For the text-containing cell, return its midpoint in (X, Y) coordinate format. 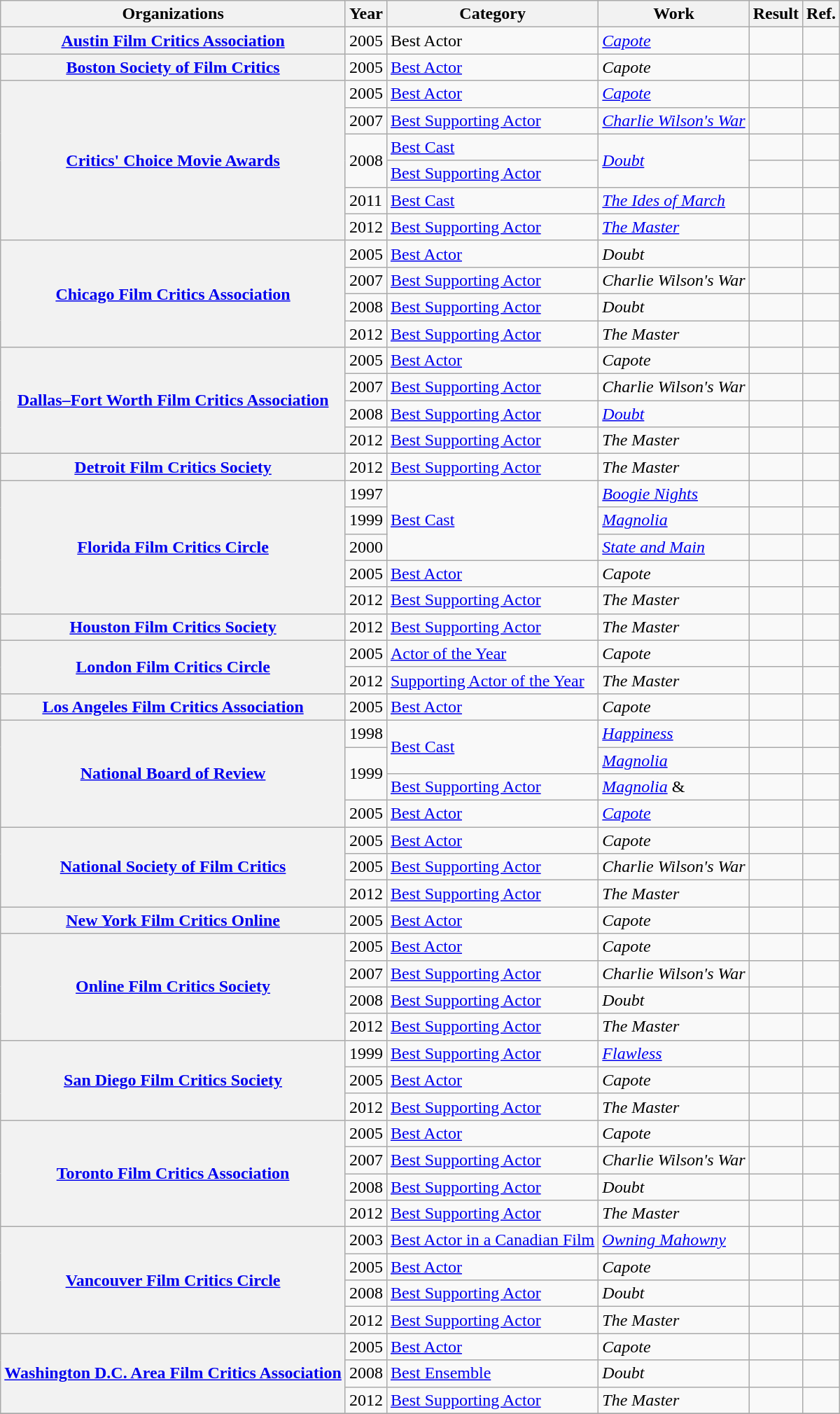
Washington D.C. Area Film Critics Association (174, 1373)
Dallas–Fort Worth Film Critics Association (174, 401)
Chicago Film Critics Association (174, 293)
Actor of the Year (492, 653)
Magnolia & (673, 787)
Vancouver Film Critics Circle (174, 1280)
2011 (365, 200)
Boogie Nights (673, 494)
National Board of Review (174, 773)
Best Ensemble (492, 1373)
The Ides of March (673, 200)
Critics' Choice Movie Awards (174, 160)
Best Actor in a Canadian Film (492, 1240)
2000 (365, 547)
Supporting Actor of the Year (492, 680)
London Film Critics Circle (174, 667)
2003 (365, 1240)
1997 (365, 494)
1998 (365, 733)
Los Angeles Film Critics Association (174, 707)
Ref. (822, 14)
Florida Film Critics Circle (174, 547)
Houston Film Critics Society (174, 627)
Austin Film Critics Association (174, 41)
Flawless (673, 1053)
Result (776, 14)
Detroit Film Critics Society (174, 467)
National Society of Film Critics (174, 867)
Toronto Film Critics Association (174, 1173)
Owning Mahowny (673, 1240)
Boston Society of Film Critics (174, 67)
Year (365, 14)
New York Film Critics Online (174, 920)
San Diego Film Critics Society (174, 1080)
Happiness (673, 733)
Work (673, 14)
Online Film Critics Society (174, 987)
Organizations (174, 14)
Category (492, 14)
State and Main (673, 547)
